Scan for the cell matching the given text and deliver its [X, Y] coordinate at center. 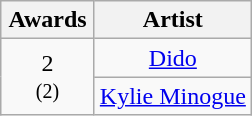
Awards [48, 20]
Kylie Minogue [172, 96]
2(2) [48, 77]
Artist [172, 20]
Dido [172, 58]
